Find where the given text appears and provide that cell's center as (x, y) coordinate. 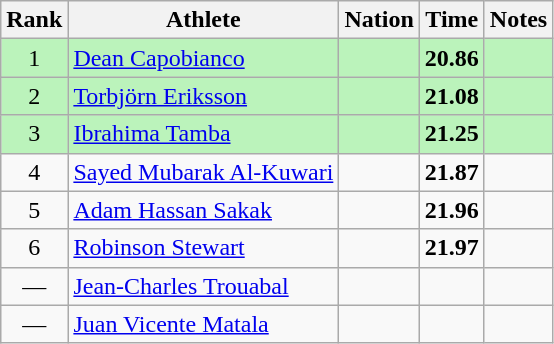
Adam Hassan Sakak (204, 210)
Notes (518, 20)
Juan Vicente Matala (204, 324)
2 (34, 96)
Jean-Charles Trouabal (204, 286)
6 (34, 248)
5 (34, 210)
Sayed Mubarak Al-Kuwari (204, 172)
3 (34, 134)
1 (34, 58)
Robinson Stewart (204, 248)
Nation (379, 20)
Athlete (204, 20)
Torbjörn Eriksson (204, 96)
Time (452, 20)
4 (34, 172)
Dean Capobianco (204, 58)
21.25 (452, 134)
21.96 (452, 210)
Ibrahima Tamba (204, 134)
20.86 (452, 58)
21.87 (452, 172)
Rank (34, 20)
21.08 (452, 96)
21.97 (452, 248)
